For the text-containing cell, return its midpoint in [x, y] coordinate format. 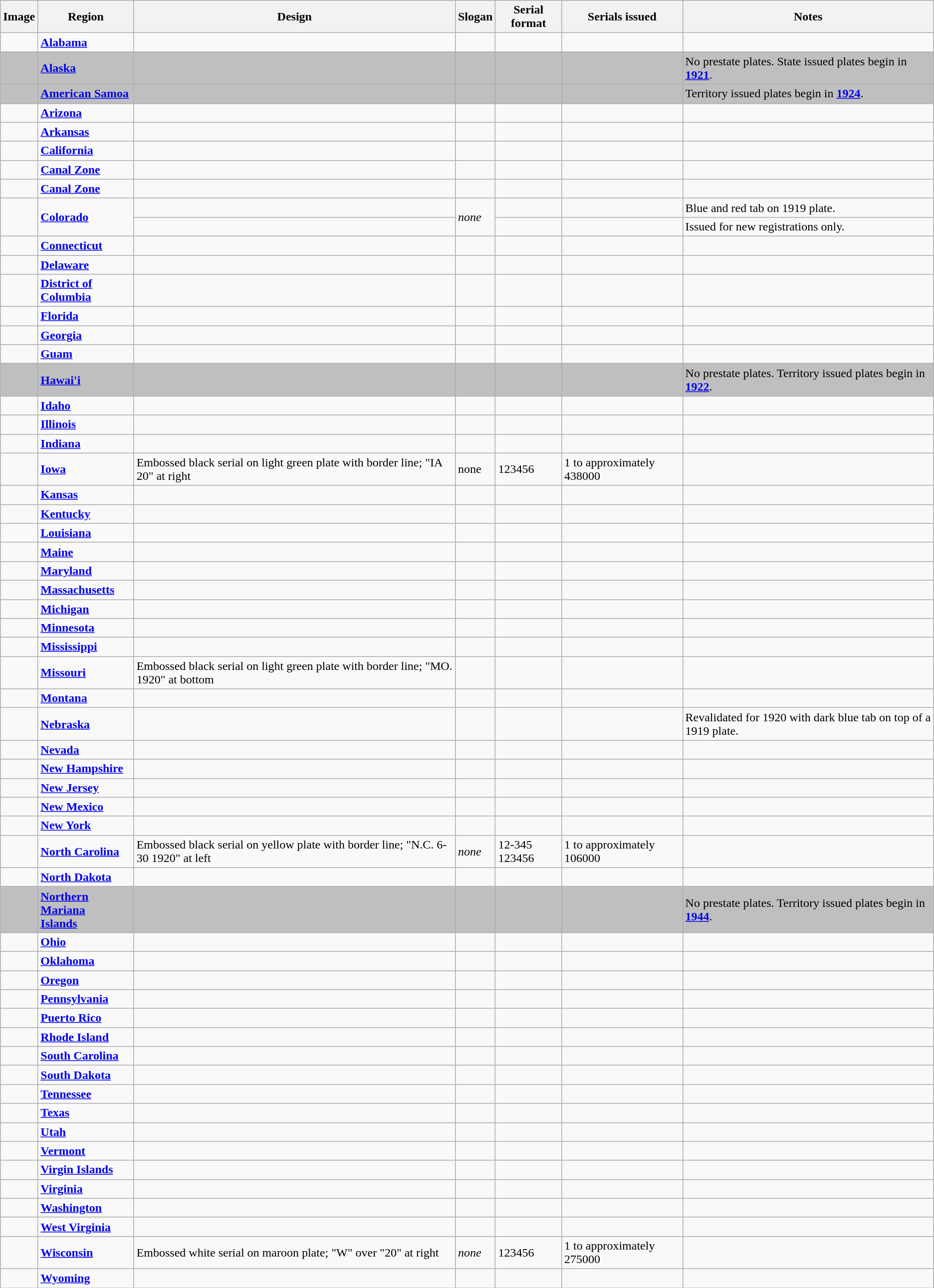
Massachusetts [86, 590]
Idaho [86, 406]
Embossed black serial on yellow plate with border line; "N.C. 6-30 1920" at left [294, 851]
Florida [86, 316]
Design [294, 17]
Delaware [86, 265]
Blue and red tab on 1919 plate. [808, 208]
Issued for new registrations only. [808, 226]
Embossed black serial on light green plate with border line; "MO. 1920" at bottom [294, 672]
Slogan [475, 17]
Arkansas [86, 132]
No prestate plates. Territory issued plates begin in 1922. [808, 380]
Maine [86, 552]
New York [86, 826]
Nebraska [86, 724]
Oregon [86, 980]
Wisconsin [86, 1252]
1 to approximately 438000 [622, 469]
American Samoa [86, 94]
Image [19, 17]
Illinois [86, 425]
No prestate plates. Territory issued plates begin in 1944. [808, 909]
Montana [86, 698]
Nevada [86, 750]
Louisiana [86, 533]
Embossed white serial on maroon plate; "W" over "20" at right [294, 1252]
Puerto Rico [86, 1018]
West Virginia [86, 1227]
Wyoming [86, 1278]
Kansas [86, 495]
Notes [808, 17]
North Carolina [86, 851]
New Hampshire [86, 769]
Maryland [86, 571]
Alaska [86, 68]
Vermont [86, 1151]
Texas [86, 1113]
Oklahoma [86, 961]
Michigan [86, 609]
12-345123456 [529, 851]
Alabama [86, 42]
Serials issued [622, 17]
Rhode Island [86, 1037]
Indiana [86, 443]
South Dakota [86, 1075]
Embossed black serial on light green plate with border line; "IA 20" at right [294, 469]
Mississippi [86, 647]
North Dakota [86, 877]
Territory issued plates begin in 1924. [808, 94]
Region [86, 17]
New Mexico [86, 807]
1 to approximately 275000 [622, 1252]
No prestate plates. State issued plates begin in 1921. [808, 68]
Utah [86, 1132]
South Carolina [86, 1056]
Minnesota [86, 628]
1 to approximately 106000 [622, 851]
New Jersey [86, 788]
Serial format [529, 17]
Colorado [86, 217]
Hawai'i [86, 380]
Kentucky [86, 514]
Iowa [86, 469]
Northern Mariana Islands [86, 909]
District ofColumbia [86, 290]
Tennessee [86, 1094]
Pennsylvania [86, 999]
Connecticut [86, 245]
Virgin Islands [86, 1170]
Ohio [86, 942]
Virginia [86, 1189]
Washington [86, 1208]
Revalidated for 1920 with dark blue tab on top of a 1919 plate. [808, 724]
California [86, 151]
Georgia [86, 335]
Guam [86, 354]
Arizona [86, 113]
Missouri [86, 672]
